Detect which cell encompasses the target text, then output its [X, Y] center coordinate. 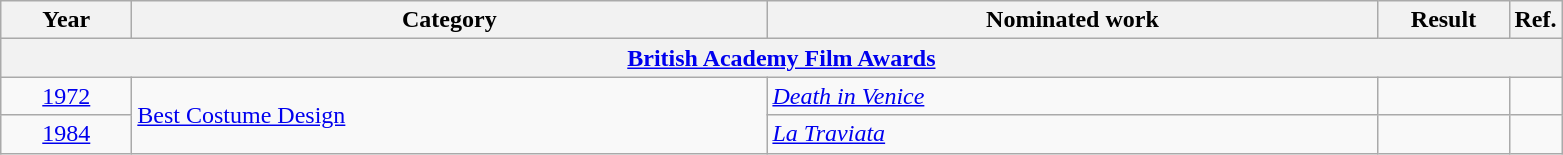
Result [1444, 20]
Ref. [1536, 20]
British Academy Film Awards [782, 58]
Category [450, 20]
Year [66, 20]
Nominated work [1072, 20]
Death in Venice [1072, 96]
1972 [66, 96]
1984 [66, 134]
Best Costume Design [450, 115]
La Traviata [1072, 134]
